Determine the (x, y) coordinate at the center of the cell enclosing the given text.  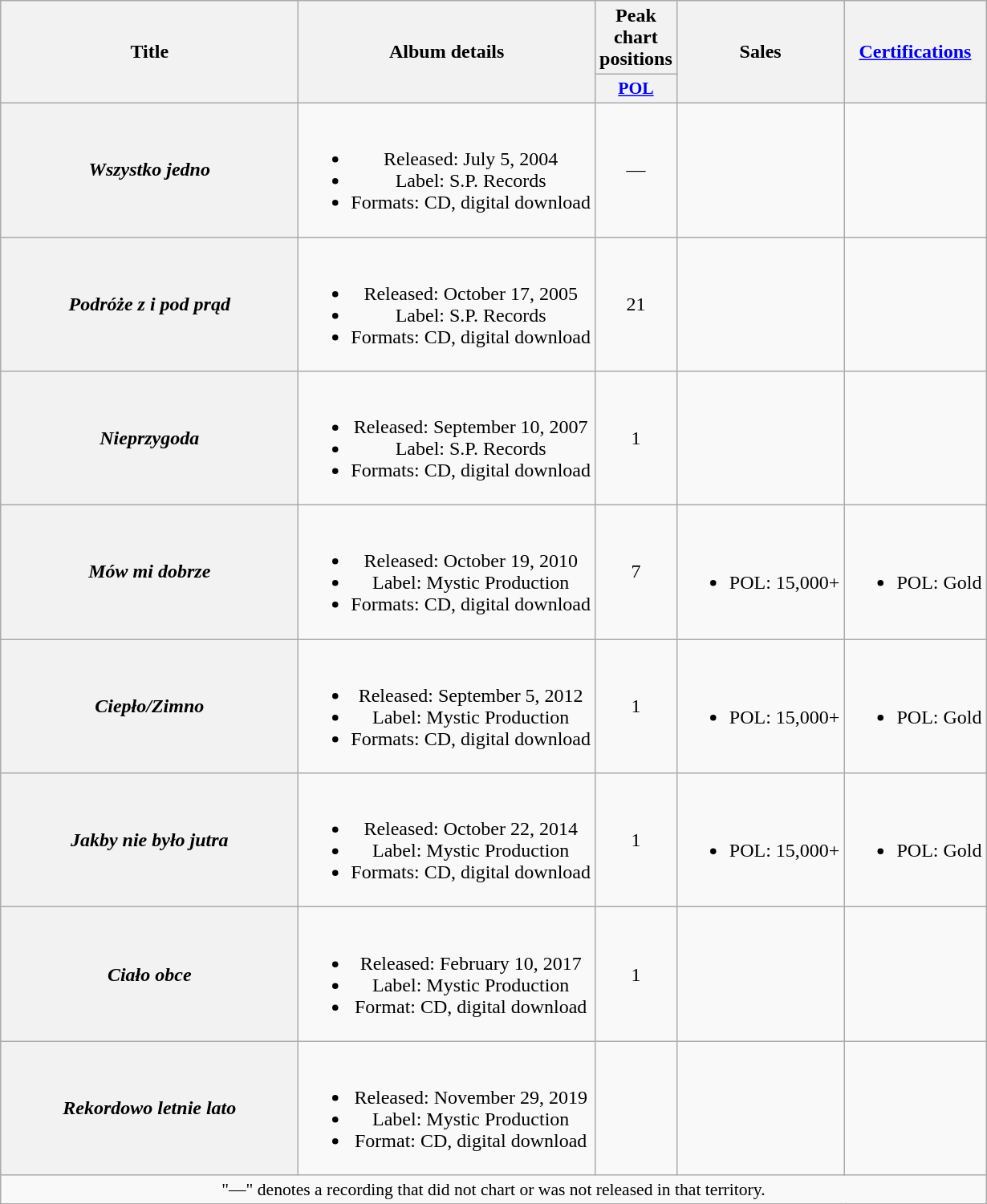
Released: October 22, 2014Label: Mystic ProductionFormats: CD, digital download (447, 841)
Ciepło/Zimno (149, 706)
Mów mi dobrze (149, 573)
Ciało obce (149, 974)
Released: July 5, 2004Label: S.P. RecordsFormats: CD, digital download (447, 170)
Released: September 5, 2012Label: Mystic ProductionFormats: CD, digital download (447, 706)
Title (149, 52)
Podróże z i pod prąd (149, 305)
7 (636, 573)
Wszystko jedno (149, 170)
Certifications (915, 52)
Released: September 10, 2007Label: S.P. RecordsFormats: CD, digital download (447, 438)
Nieprzygoda (149, 438)
POL (636, 89)
Rekordowo letnie lato (149, 1109)
Released: October 17, 2005Label: S.P. RecordsFormats: CD, digital download (447, 305)
Jakby nie było jutra (149, 841)
Released: February 10, 2017Label: Mystic ProductionFormat: CD, digital download (447, 974)
Album details (447, 52)
21 (636, 305)
— (636, 170)
Sales (761, 52)
Peak chart positions (636, 38)
"—" denotes a recording that did not chart or was not released in that territory. (494, 1190)
Released: November 29, 2019Label: Mystic ProductionFormat: CD, digital download (447, 1109)
Released: October 19, 2010Label: Mystic ProductionFormats: CD, digital download (447, 573)
